Detect which cell encompasses the target text, then output its (X, Y) center coordinate. 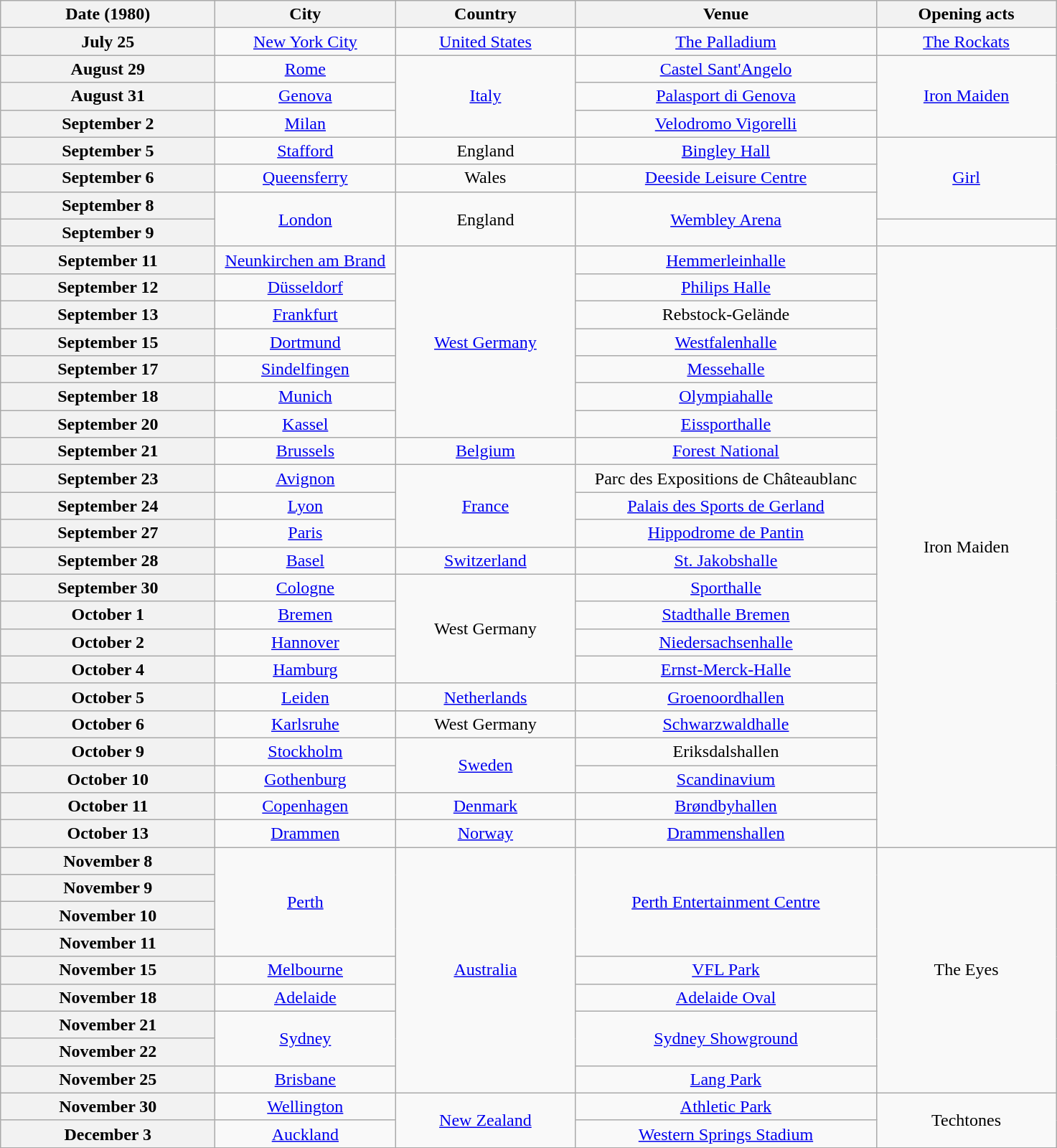
New Zealand (485, 1120)
November 15 (108, 970)
Italy (485, 96)
Düsseldorf (306, 287)
Schwarzwaldhalle (726, 724)
Stafford (306, 151)
United States (485, 42)
September 15 (108, 342)
October 13 (108, 834)
September 21 (108, 451)
November 21 (108, 1025)
November 25 (108, 1079)
Paris (306, 533)
Lang Park (726, 1079)
September 23 (108, 479)
Country (485, 14)
Venue (726, 14)
VFL Park (726, 970)
Westfalenhalle (726, 342)
Norway (485, 834)
Lyon (306, 506)
Stockholm (306, 751)
The Eyes (966, 970)
Sporthalle (726, 588)
Eriksdalshallen (726, 751)
Melbourne (306, 970)
Karlsruhe (306, 724)
September 27 (108, 533)
Deeside Leisure Centre (726, 178)
Denmark (485, 806)
Brøndbyhallen (726, 806)
Philips Halle (726, 287)
September 2 (108, 123)
Munich (306, 397)
Adelaide (306, 997)
Sydney (306, 1038)
New York City (306, 42)
Switzerland (485, 560)
London (306, 219)
October 9 (108, 751)
Sindelfingen (306, 370)
October 6 (108, 724)
Bingley Hall (726, 151)
October 2 (108, 642)
September 18 (108, 397)
October 1 (108, 615)
Bremen (306, 615)
Olympiahalle (726, 397)
Castel Sant'Angelo (726, 69)
Copenhagen (306, 806)
September 17 (108, 370)
Eissporthalle (726, 424)
City (306, 14)
Niedersachsenhalle (726, 642)
November 30 (108, 1106)
Rebstock-Gelände (726, 314)
November 9 (108, 888)
November 22 (108, 1052)
September 12 (108, 287)
The Rockats (966, 42)
September 8 (108, 205)
Brussels (306, 451)
Brisbane (306, 1079)
September 11 (108, 260)
Stadthalle Bremen (726, 615)
Auckland (306, 1134)
November 10 (108, 916)
Netherlands (485, 697)
Kassel (306, 424)
October 4 (108, 669)
Rome (306, 69)
Wembley Arena (726, 219)
Hemmerleinhalle (726, 260)
Leiden (306, 697)
Cologne (306, 588)
Wellington (306, 1106)
Perth (306, 902)
August 29 (108, 69)
July 25 (108, 42)
Adelaide Oval (726, 997)
Date (1980) (108, 14)
Techtones (966, 1120)
September 6 (108, 178)
October 11 (108, 806)
Hannover (306, 642)
Genova (306, 96)
Parc des Expositions de Châteaublanc (726, 479)
November 18 (108, 997)
Hippodrome de Pantin (726, 533)
Neunkirchen am Brand (306, 260)
Australia (485, 970)
October 10 (108, 778)
Milan (306, 123)
France (485, 506)
St. Jakobshalle (726, 560)
Perth Entertainment Centre (726, 902)
September 5 (108, 151)
Drammen (306, 834)
November 8 (108, 861)
Avignon (306, 479)
September 9 (108, 232)
September 20 (108, 424)
Frankfurt (306, 314)
Gothenburg (306, 778)
September 13 (108, 314)
Basel (306, 560)
Palais des Sports de Gerland (726, 506)
The Palladium (726, 42)
September 24 (108, 506)
Messehalle (726, 370)
September 30 (108, 588)
Scandinavium (726, 778)
Wales (485, 178)
September 28 (108, 560)
Athletic Park (726, 1106)
Drammenshallen (726, 834)
Sydney Showground (726, 1038)
October 5 (108, 697)
Groenoordhallen (726, 697)
Ernst-Merck-Halle (726, 669)
Forest National (726, 451)
Dortmund (306, 342)
Girl (966, 178)
Hamburg (306, 669)
November 11 (108, 943)
Palasport di Genova (726, 96)
December 3 (108, 1134)
August 31 (108, 96)
Western Springs Stadium (726, 1134)
Opening acts (966, 14)
Velodromo Vigorelli (726, 123)
Queensferry (306, 178)
Sweden (485, 765)
Belgium (485, 451)
